Identify which cell holds the provided text, then report its (X, Y) central coordinate. 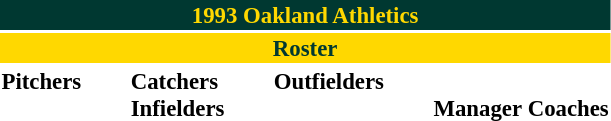
Roster (305, 48)
1993 Oakland Athletics (305, 15)
